For the text-containing cell, return its midpoint in (x, y) coordinate format. 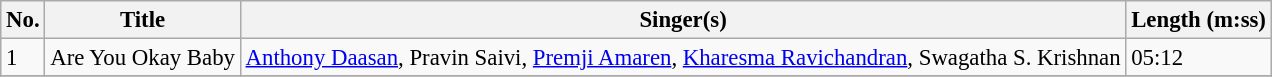
Singer(s) (683, 20)
No. (23, 20)
05:12 (1198, 58)
1 (23, 58)
Length (m:ss) (1198, 20)
Are You Okay Baby (142, 58)
Anthony Daasan, Pravin Saivi, Premji Amaren, Kharesma Ravichandran, Swagatha S. Krishnan (683, 58)
Title (142, 20)
